Search for the cell housing the specified text and yield its (x, y) center coordinate. 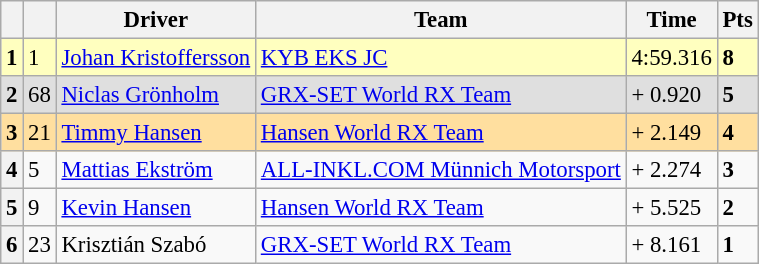
+ 5.525 (672, 208)
4:59.316 (672, 58)
8 (738, 58)
68 (40, 95)
Mattias Ekström (156, 170)
Driver (156, 20)
KYB EKS JC (440, 58)
+ 2.149 (672, 133)
Pts (738, 20)
ALL-INKL.COM Münnich Motorsport (440, 170)
+ 8.161 (672, 245)
Timmy Hansen (156, 133)
21 (40, 133)
9 (40, 208)
+ 2.274 (672, 170)
23 (40, 245)
6 (12, 245)
Johan Kristoffersson (156, 58)
Team (440, 20)
Niclas Grönholm (156, 95)
+ 0.920 (672, 95)
Kevin Hansen (156, 208)
Time (672, 20)
Krisztián Szabó (156, 245)
